Find where the given text appears and provide that cell's center as [X, Y] coordinate. 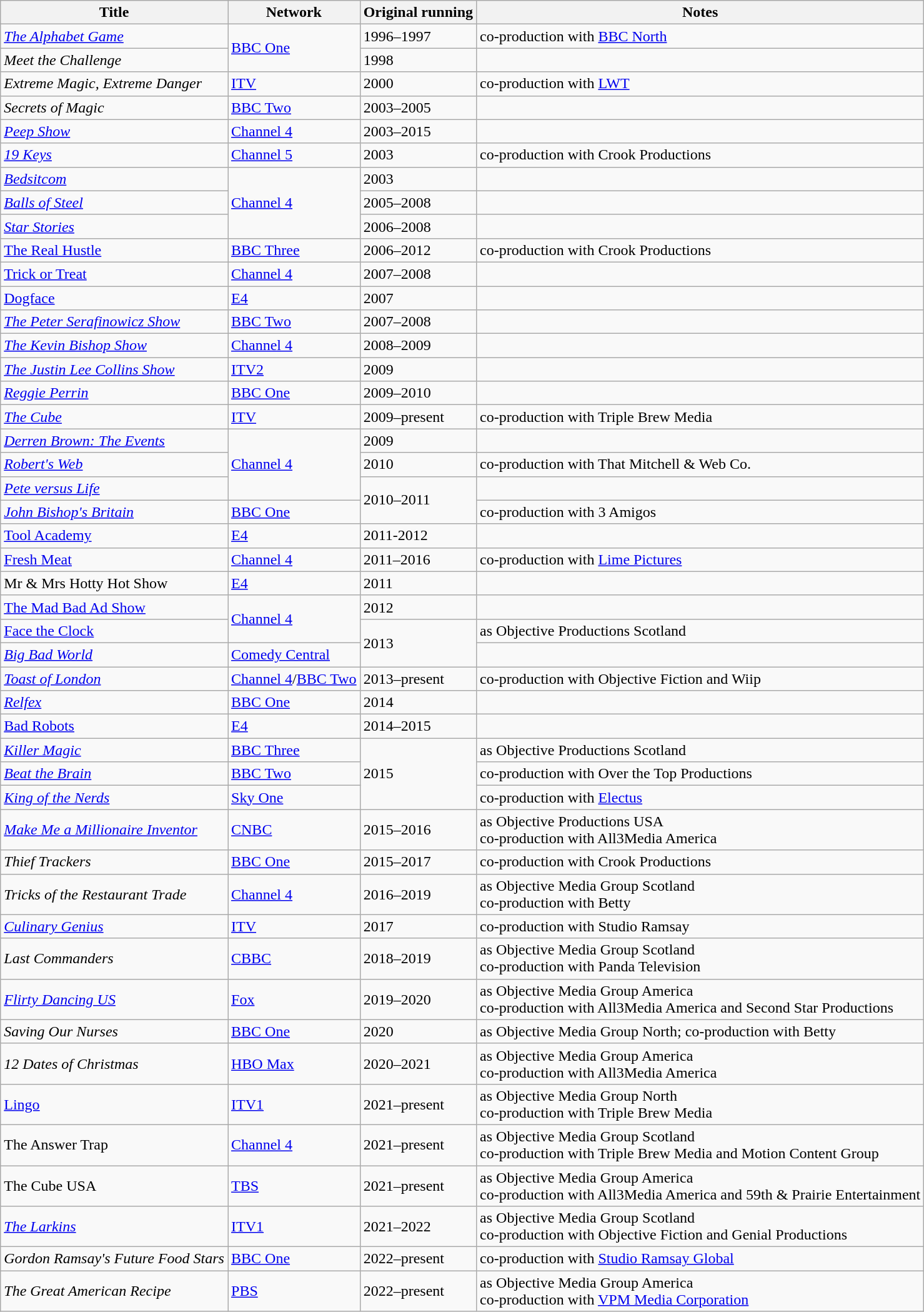
The Alphabet Game [114, 36]
The Peter Serafinowicz Show [114, 322]
Sky One [294, 798]
2013 [418, 643]
as Objective Media Group North; co-production with Betty [700, 1031]
co-production with That Mitchell & Web Co. [700, 464]
Network [294, 13]
Title [114, 13]
Mr & Mrs Hotty Hot Show [114, 583]
Dogface [114, 298]
PBS [294, 1291]
Channel 4/BBC Two [294, 678]
as Objective Media Group Scotlandco-production with Betty [700, 894]
2018–2019 [418, 959]
as Objective Productions USAco-production with All3Media America [700, 830]
Relfex [114, 703]
2009–present [418, 417]
2007 [418, 298]
as Objective Media Group Americaco-production with All3Media America [700, 1064]
Toast of London [114, 678]
The Justin Lee Collins Show [114, 369]
The Cube [114, 417]
Channel 5 [294, 155]
2006–2008 [418, 226]
as Objective Media Group Americaco-production with VPM Media Corporation [700, 1291]
King of the Nerds [114, 798]
The Mad Bad Ad Show [114, 607]
2000 [418, 84]
12 Dates of Christmas [114, 1064]
2017 [418, 926]
The Cube USA [114, 1185]
co-production with Studio Ramsay Global [700, 1259]
co-production with Triple Brew Media [700, 417]
Make Me a Millionaire Inventor [114, 830]
John Bishop's Britain [114, 512]
co-production with 3 Amigos [700, 512]
2003–2005 [418, 108]
Lingo [114, 1104]
as Objective Media Group Scotlandco-production with Triple Brew Media and Motion Content Group [700, 1145]
2015–2017 [418, 862]
CNBC [294, 830]
The Answer Trap [114, 1145]
co-production with Studio Ramsay [700, 926]
Peep Show [114, 131]
19 Keys [114, 155]
Saving Our Nurses [114, 1031]
co-production with LWT [700, 84]
as Objective Media Group Northco-production with Triple Brew Media [700, 1104]
2016–2019 [418, 894]
The Great American Recipe [114, 1291]
Meet the Challenge [114, 60]
2010 [418, 464]
Fox [294, 999]
Beat the Brain [114, 774]
ITV2 [294, 369]
2020–2021 [418, 1064]
Robert's Web [114, 464]
2010–2011 [418, 500]
2014 [418, 703]
Fresh Meat [114, 559]
HBO Max [294, 1064]
Star Stories [114, 226]
2015–2016 [418, 830]
Face the Clock [114, 631]
2012 [418, 607]
Bedsitcom [114, 179]
The Larkins [114, 1226]
co-production with Objective Fiction and Wiip [700, 678]
2011 [418, 583]
2011-2012 [418, 536]
2020 [418, 1031]
2015 [418, 774]
Flirty Dancing US [114, 999]
Trick or Treat [114, 274]
2003–2015 [418, 131]
1998 [418, 60]
as Objective Media Group Scotlandco-production with Panda Television [700, 959]
co-production with BBC North [700, 36]
The Kevin Bishop Show [114, 346]
Extreme Magic, Extreme Danger [114, 84]
Tricks of the Restaurant Trade [114, 894]
Gordon Ramsay's Future Food Stars [114, 1259]
Original running [418, 13]
2013–present [418, 678]
2005–2008 [418, 203]
2008–2009 [418, 346]
1996–1997 [418, 36]
Killer Magic [114, 750]
The Real Hustle [114, 250]
Culinary Genius [114, 926]
co-production with Lime Pictures [700, 559]
as Objective Media Group Americaco-production with All3Media America and 59th & Prairie Entertainment [700, 1185]
Reggie Perrin [114, 393]
TBS [294, 1185]
co-production with Over the Top Productions [700, 774]
Pete versus Life [114, 488]
Notes [700, 13]
2006–2012 [418, 250]
Comedy Central [294, 654]
co-production with Electus [700, 798]
2011–2016 [418, 559]
as Objective Media Group Scotlandco-production with Objective Fiction and Genial Productions [700, 1226]
Thief Trackers [114, 862]
Bad Robots [114, 726]
CBBC [294, 959]
2019–2020 [418, 999]
Derren Brown: The Events [114, 441]
Big Bad World [114, 654]
Secrets of Magic [114, 108]
2009–2010 [418, 393]
Balls of Steel [114, 203]
Last Commanders [114, 959]
2014–2015 [418, 726]
2021–2022 [418, 1226]
as Objective Media Group Americaco-production with All3Media America and Second Star Productions [700, 999]
Tool Academy [114, 536]
